Identify which cell holds the provided text, then report its [x, y] central coordinate. 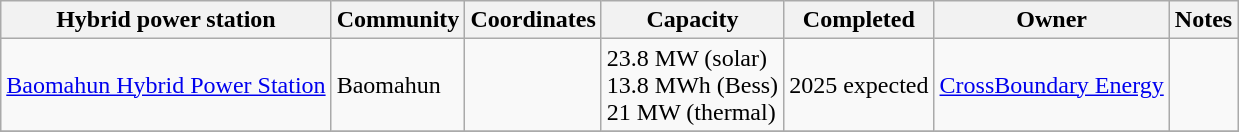
Baomahun Hybrid Power Station [166, 85]
Capacity [692, 20]
Community [398, 20]
CrossBoundary Energy [1052, 85]
Hybrid power station [166, 20]
Baomahun [398, 85]
23.8 MW (solar)13.8 MWh (Bess)21 MW (thermal) [692, 85]
Owner [1052, 20]
Coordinates [533, 20]
Completed [859, 20]
Notes [1203, 20]
2025 expected [859, 85]
